Return (X, Y) of the center of cell containing provided text 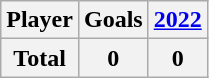
Goals (113, 20)
2022 (178, 20)
Player (40, 20)
Total (40, 58)
